From the cell containing the given text, extract its center point as (X, Y) coordinate. 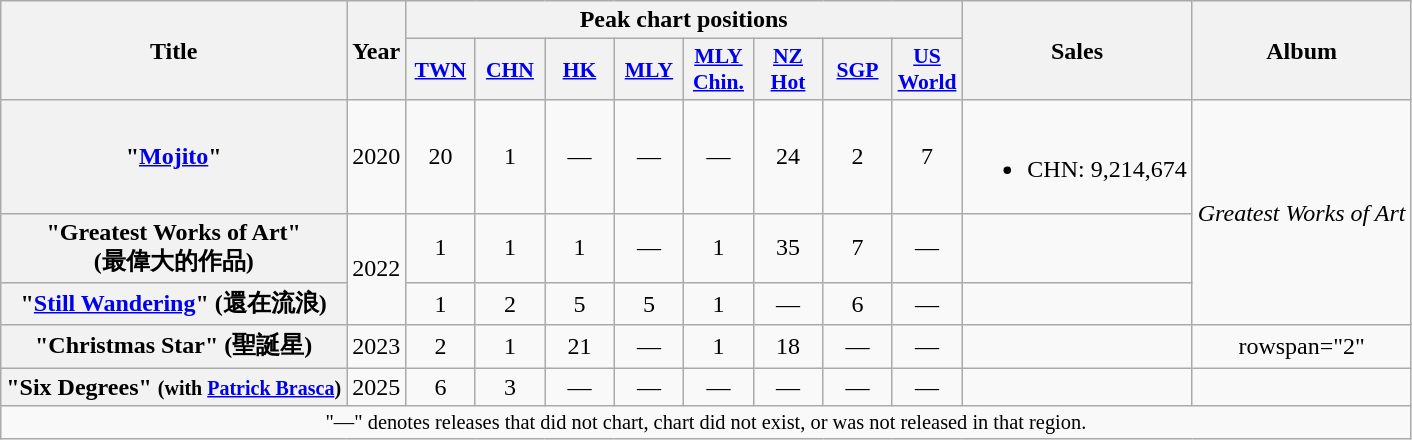
MLY (649, 70)
"Greatest Works of Art"(最偉大的作品) (174, 248)
3 (510, 387)
2025 (376, 387)
18 (788, 346)
35 (788, 248)
NZHot (788, 70)
Album (1302, 50)
CHN (510, 70)
CHN: 9,214,674 (1077, 156)
"Still Wandering" (還在流浪) (174, 304)
"Six Degrees" (with Patrick Brasca) (174, 387)
21 (580, 346)
Peak chart positions (684, 20)
20 (441, 156)
"Mojito" (174, 156)
24 (788, 156)
USWorld (927, 70)
MLYChin. (719, 70)
"Christmas Star" (聖誕星) (174, 346)
TWN (441, 70)
Sales (1077, 50)
rowspan="2" (1302, 346)
SGP (858, 70)
"—" denotes releases that did not chart, chart did not exist, or was not released in that region. (706, 423)
2023 (376, 346)
HK (580, 70)
Title (174, 50)
2020 (376, 156)
Year (376, 50)
2022 (376, 269)
Greatest Works of Art (1302, 212)
